Provide the (x, y) coordinate of the cell's center where the given text is located.  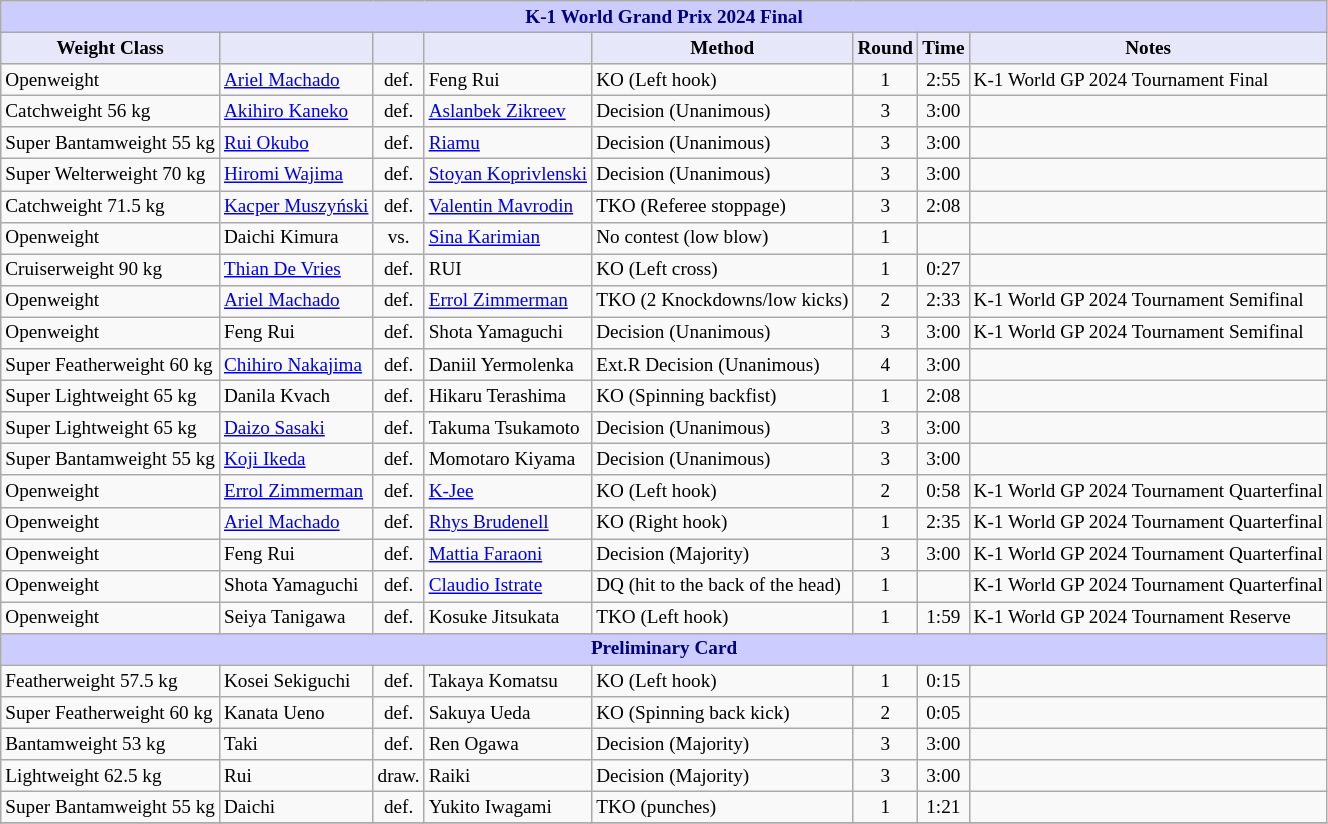
Sina Karimian (508, 238)
Momotaro Kiyama (508, 460)
Kacper Muszyński (296, 206)
Lightweight 62.5 kg (110, 776)
Round (886, 48)
Riamu (508, 143)
Ext.R Decision (Unanimous) (722, 365)
2:33 (944, 301)
0:27 (944, 270)
Featherweight 57.5 kg (110, 681)
TKO (Referee stoppage) (722, 206)
2:35 (944, 523)
Ren Ogawa (508, 744)
0:58 (944, 491)
Claudio Istrate (508, 586)
Sakuya Ueda (508, 713)
Weight Class (110, 48)
Kanata Ueno (296, 713)
Kosei Sekiguchi (296, 681)
Time (944, 48)
Hikaru Terashima (508, 396)
Taki (296, 744)
Raiki (508, 776)
Daniil Yermolenka (508, 365)
Daichi (296, 808)
TKO (2 Knockdowns/low kicks) (722, 301)
Chihiro Nakajima (296, 365)
Rui Okubo (296, 143)
Catchweight 56 kg (110, 111)
K-1 World GP 2024 Tournament Reserve (1148, 618)
Valentin Mavrodin (508, 206)
K-1 World GP 2024 Tournament Final (1148, 80)
Kosuke Jitsukata (508, 618)
No contest (low blow) (722, 238)
Danila Kvach (296, 396)
Notes (1148, 48)
Stoyan Koprivlenski (508, 175)
1:59 (944, 618)
2:55 (944, 80)
vs. (398, 238)
Super Welterweight 70 kg (110, 175)
Hiromi Wajima (296, 175)
Aslanbek Zikreev (508, 111)
Catchweight 71.5 kg (110, 206)
KO (Spinning backfist) (722, 396)
Rhys Brudenell (508, 523)
4 (886, 365)
KO (Spinning back kick) (722, 713)
Takaya Komatsu (508, 681)
TKO (punches) (722, 808)
Daichi Kimura (296, 238)
Cruiserweight 90 kg (110, 270)
K-Jee (508, 491)
KO (Right hook) (722, 523)
Rui (296, 776)
0:05 (944, 713)
TKO (Left hook) (722, 618)
DQ (hit to the back of the head) (722, 586)
Seiya Tanigawa (296, 618)
Mattia Faraoni (508, 554)
RUI (508, 270)
Bantamweight 53 kg (110, 744)
draw. (398, 776)
K-1 World Grand Prix 2024 Final (664, 17)
Method (722, 48)
Preliminary Card (664, 649)
0:15 (944, 681)
Takuma Tsukamoto (508, 428)
Akihiro Kaneko (296, 111)
Yukito Iwagami (508, 808)
Thian De Vries (296, 270)
Koji Ikeda (296, 460)
Daizo Sasaki (296, 428)
KO (Left cross) (722, 270)
1:21 (944, 808)
